Detect which cell encompasses the target text, then output its (x, y) center coordinate. 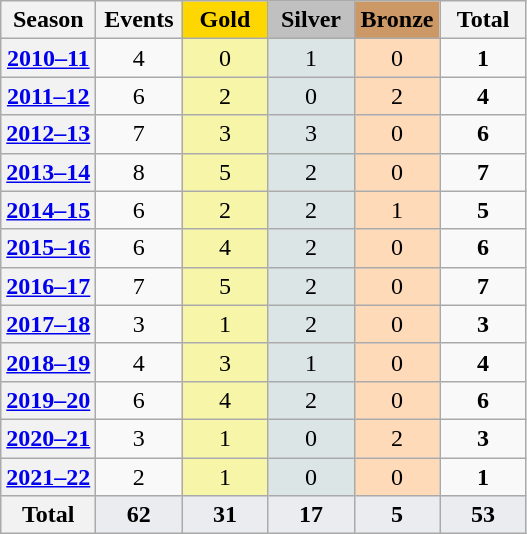
2013–14 (48, 172)
2016–17 (48, 286)
2020–21 (48, 438)
Silver (311, 20)
2021–22 (48, 477)
2019–20 (48, 400)
31 (225, 515)
2010–11 (48, 58)
2012–13 (48, 134)
2018–19 (48, 362)
2015–16 (48, 248)
2017–18 (48, 324)
Bronze (397, 20)
2014–15 (48, 210)
53 (483, 515)
8 (139, 172)
Season (48, 20)
Events (139, 20)
Gold (225, 20)
17 (311, 515)
62 (139, 515)
2011–12 (48, 96)
